For the text-containing cell, return its midpoint in (x, y) coordinate format. 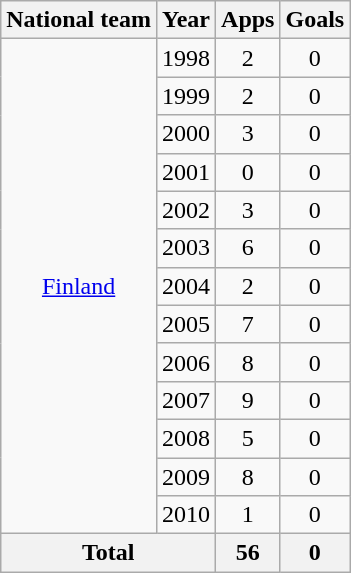
6 (248, 248)
2006 (186, 362)
2001 (186, 172)
2000 (186, 134)
2005 (186, 324)
2008 (186, 438)
2003 (186, 248)
9 (248, 400)
2007 (186, 400)
2004 (186, 286)
7 (248, 324)
Apps (248, 20)
2009 (186, 477)
Finland (79, 286)
1 (248, 515)
Year (186, 20)
Goals (315, 20)
Total (108, 553)
5 (248, 438)
1998 (186, 58)
2002 (186, 210)
2010 (186, 515)
National team (79, 20)
1999 (186, 96)
56 (248, 553)
